Pinpoint the cell where the given text exists, returning its (x, y) midpoint coordinate. 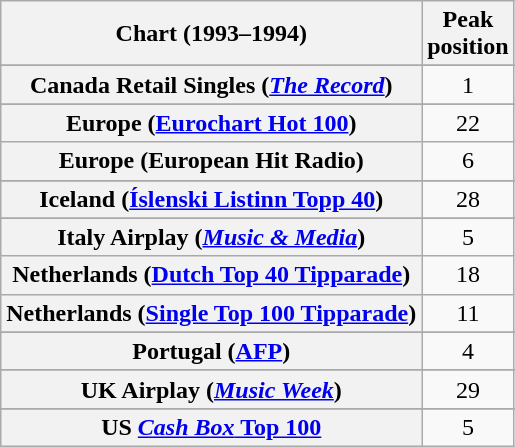
22 (468, 123)
6 (468, 161)
1 (468, 85)
29 (468, 389)
Chart (1993–1994) (212, 34)
UK Airplay (Music Week) (212, 389)
18 (468, 275)
11 (468, 313)
Peakposition (468, 34)
Netherlands (Single Top 100 Tipparade) (212, 313)
Canada Retail Singles (The Record) (212, 85)
Netherlands (Dutch Top 40 Tipparade) (212, 275)
28 (468, 199)
US Cash Box Top 100 (212, 427)
4 (468, 351)
Portugal (AFP) (212, 351)
Iceland (Íslenski Listinn Topp 40) (212, 199)
Europe (Eurochart Hot 100) (212, 123)
Europe (European Hit Radio) (212, 161)
Italy Airplay (Music & Media) (212, 237)
